Search for the cell housing the specified text and yield its [x, y] center coordinate. 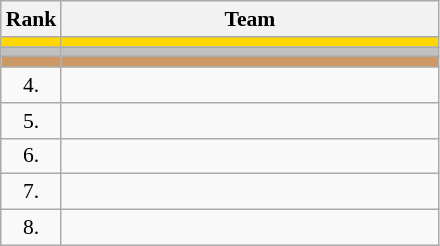
8. [32, 228]
7. [32, 192]
4. [32, 85]
6. [32, 156]
Rank [32, 19]
5. [32, 121]
Team [250, 19]
